Extract the [x, y] coordinate from the center of the cell holding the provided text.  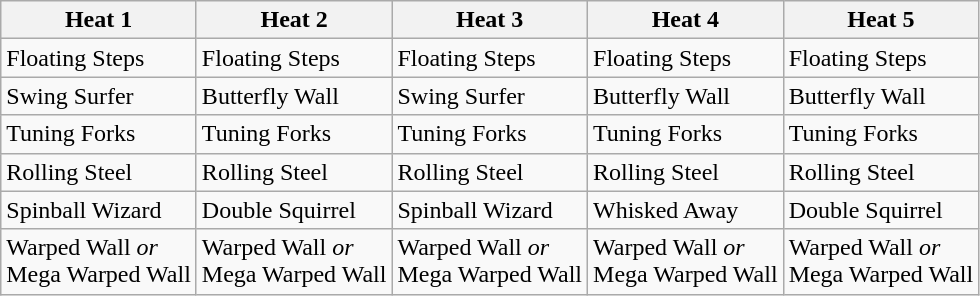
Heat 5 [881, 20]
Whisked Away [686, 210]
Heat 2 [294, 20]
Heat 3 [490, 20]
Heat 4 [686, 20]
Heat 1 [99, 20]
